Search for the cell housing the specified text and yield its [x, y] center coordinate. 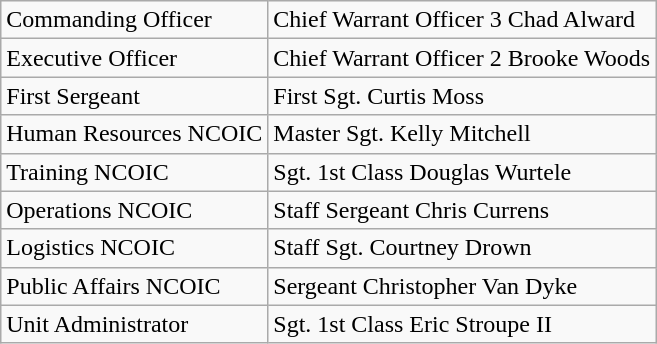
Chief Warrant Officer 2 Brooke Woods [462, 58]
Public Affairs NCOIC [134, 286]
Logistics NCOIC [134, 248]
Sgt. 1st Class Eric Stroupe II [462, 324]
Unit Administrator [134, 324]
Training NCOIC [134, 172]
Sergeant Christopher Van Dyke [462, 286]
Executive Officer [134, 58]
Staff Sergeant Chris Currens [462, 210]
Human Resources NCOIC [134, 134]
Sgt. 1st Class Douglas Wurtele [462, 172]
First Sgt. Curtis Moss [462, 96]
Chief Warrant Officer 3 Chad Alward [462, 20]
Commanding Officer [134, 20]
Operations NCOIC [134, 210]
Master Sgt. Kelly Mitchell [462, 134]
Staff Sgt. Courtney Drown [462, 248]
First Sergeant [134, 96]
